Identify which cell holds the provided text, then report its (X, Y) central coordinate. 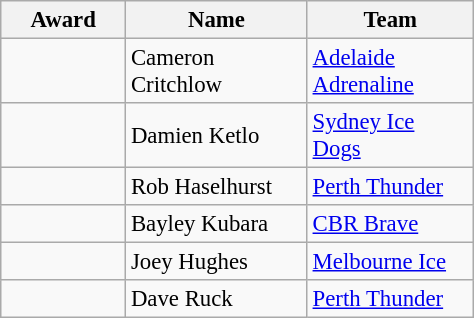
Dave Ruck (217, 299)
Bayley Kubara (217, 224)
CBR Brave (390, 224)
Team (390, 20)
Melbourne Ice (390, 262)
Award (64, 20)
Damien Ketlo (217, 136)
Sydney Ice Dogs (390, 136)
Rob Haselhurst (217, 187)
Name (217, 20)
Cameron Critchlow (217, 72)
Adelaide Adrenaline (390, 72)
Joey Hughes (217, 262)
